Return (x, y) of the center of cell containing provided text 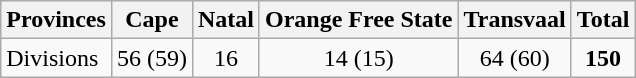
14 (15) (358, 58)
Natal (226, 20)
16 (226, 58)
Provinces (56, 20)
Cape (152, 20)
Orange Free State (358, 20)
Transvaal (514, 20)
Divisions (56, 58)
Total (603, 20)
64 (60) (514, 58)
150 (603, 58)
56 (59) (152, 58)
